From the cell containing the given text, extract its center point as (x, y) coordinate. 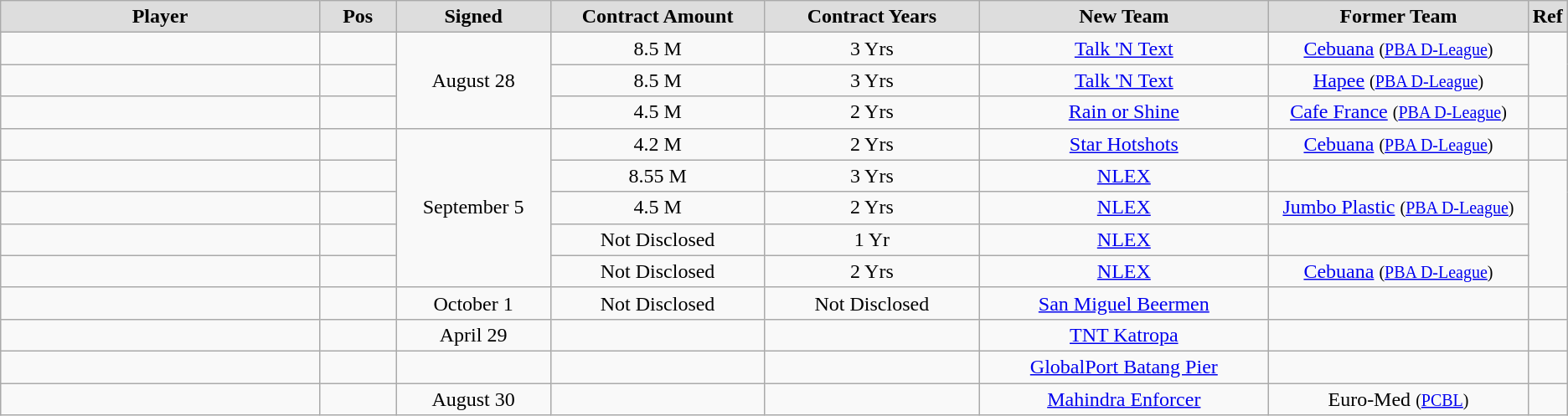
August 28 (473, 80)
Contract Years (872, 17)
New Team (1124, 17)
Former Team (1399, 17)
Ref (1548, 17)
San Miguel Beermen (1124, 303)
Star Hotshots (1124, 144)
Player (161, 17)
Signed (473, 17)
TNT Katropa (1124, 335)
GlobalPort Batang Pier (1124, 367)
Jumbo Plastic (PBA D-League) (1399, 208)
April 29 (473, 335)
September 5 (473, 208)
Pos (358, 17)
8.55 M (658, 176)
1 Yr (872, 239)
Rain or Shine (1124, 112)
Mahindra Enforcer (1124, 399)
October 1 (473, 303)
Hapee (PBA D-League) (1399, 80)
4.2 M (658, 144)
Euro-Med (PCBL) (1399, 399)
August 30 (473, 399)
Contract Amount (658, 17)
Cafe France (PBA D-League) (1399, 112)
